From the cell containing the given text, extract its center point as (X, Y) coordinate. 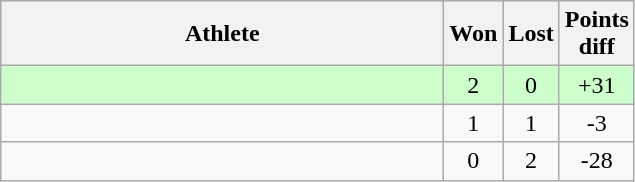
Lost (531, 34)
-3 (596, 123)
Pointsdiff (596, 34)
-28 (596, 161)
+31 (596, 85)
Won (474, 34)
Athlete (222, 34)
